Search for the cell housing the specified text and yield its [X, Y] center coordinate. 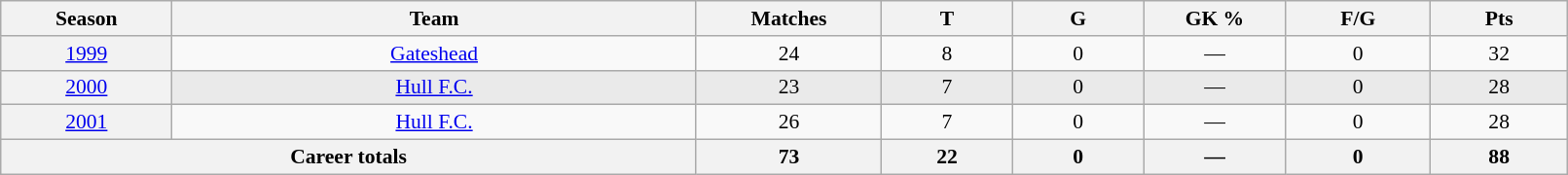
26 [788, 122]
24 [788, 53]
F/G [1358, 18]
Season [87, 18]
22 [948, 157]
88 [1499, 157]
23 [788, 87]
T [948, 18]
Career totals [348, 157]
Pts [1499, 18]
2001 [87, 122]
Matches [788, 18]
GK % [1215, 18]
Gateshead [434, 53]
1999 [87, 53]
2000 [87, 87]
73 [788, 157]
8 [948, 53]
G [1078, 18]
Team [434, 18]
32 [1499, 53]
